Locate the cell with the specified text and output its (X, Y) center coordinate. 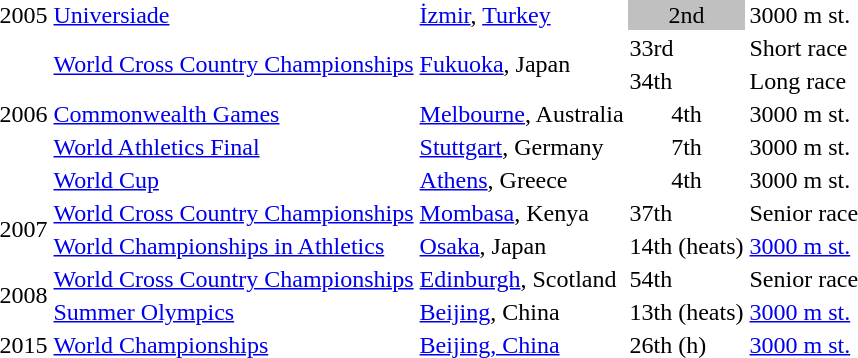
World Championships in Athletics (234, 246)
İzmir, Turkey (522, 15)
54th (686, 279)
37th (686, 213)
Commonwealth Games (234, 114)
33rd (686, 48)
Melbourne, Australia (522, 114)
14th (heats) (686, 246)
13th (heats) (686, 312)
Summer Olympics (234, 312)
Universiade (234, 15)
2nd (686, 15)
World Athletics Final (234, 147)
7th (686, 147)
Stuttgart, Germany (522, 147)
Mombasa, Kenya (522, 213)
World Cup (234, 180)
Edinburgh, Scotland (522, 279)
Beijing, China (522, 312)
Athens, Greece (522, 180)
Osaka, Japan (522, 246)
Fukuoka, Japan (522, 64)
34th (686, 81)
